Pinpoint the cell where the given text exists, returning its (X, Y) midpoint coordinate. 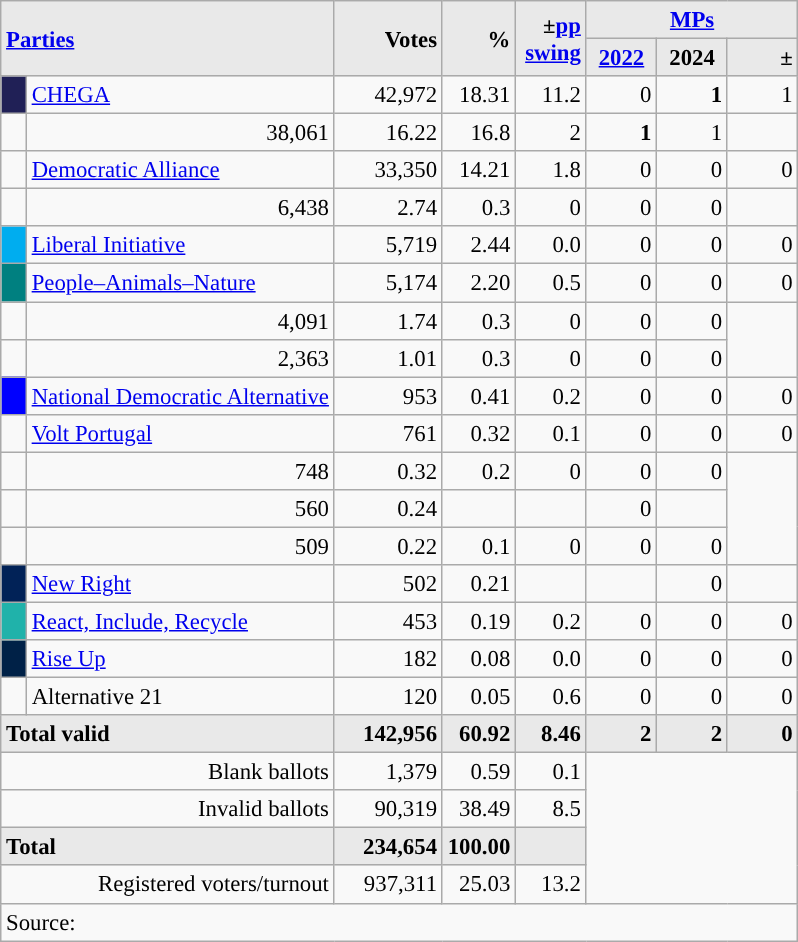
182 (388, 659)
6,438 (180, 208)
National Democratic Alternative (180, 396)
509 (180, 546)
2.20 (478, 283)
MPs (692, 20)
0.59 (478, 772)
Total valid (168, 734)
120 (388, 697)
±pp swing (552, 38)
% (478, 38)
33,350 (388, 170)
1.01 (388, 358)
90,319 (388, 809)
14.21 (478, 170)
0.21 (478, 584)
11.2 (552, 95)
1,379 (388, 772)
234,654 (388, 847)
Source: (400, 922)
React, Include, Recycle (180, 621)
13.2 (552, 885)
18.31 (478, 95)
25.03 (478, 885)
453 (388, 621)
2.44 (478, 245)
502 (388, 584)
People–Animals–Nature (180, 283)
0.41 (478, 396)
560 (180, 509)
0.6 (552, 697)
761 (388, 433)
Votes (388, 38)
Alternative 21 (180, 697)
937,311 (388, 885)
953 (388, 396)
Total (168, 847)
Rise Up (180, 659)
38.49 (478, 809)
8.5 (552, 809)
CHEGA (180, 95)
142,956 (388, 734)
2024 (692, 58)
Volt Portugal (180, 433)
60.92 (478, 734)
0.08 (478, 659)
Registered voters/turnout (168, 885)
1.8 (552, 170)
16.8 (478, 133)
2.74 (388, 208)
Invalid ballots (168, 809)
± (762, 58)
0.22 (388, 546)
38,061 (180, 133)
5,174 (388, 283)
1.74 (388, 321)
42,972 (388, 95)
Liberal Initiative (180, 245)
2022 (622, 58)
5,719 (388, 245)
748 (180, 471)
16.22 (388, 133)
0.5 (552, 283)
Democratic Alliance (180, 170)
100.00 (478, 847)
2,363 (180, 358)
4,091 (180, 321)
0.19 (478, 621)
New Right (180, 584)
8.46 (552, 734)
Parties (168, 38)
0.24 (388, 509)
Blank ballots (168, 772)
0.05 (478, 697)
